Search for the cell housing the specified text and yield its [X, Y] center coordinate. 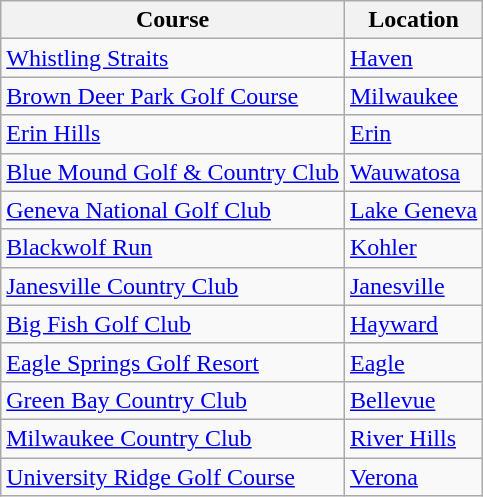
Haven [413, 58]
Green Bay Country Club [173, 400]
Course [173, 20]
Erin Hills [173, 134]
River Hills [413, 438]
Eagle [413, 362]
Verona [413, 477]
Lake Geneva [413, 210]
Whistling Straits [173, 58]
Blackwolf Run [173, 248]
Eagle Springs Golf Resort [173, 362]
Location [413, 20]
Kohler [413, 248]
Bellevue [413, 400]
Milwaukee Country Club [173, 438]
Janesville [413, 286]
University Ridge Golf Course [173, 477]
Brown Deer Park Golf Course [173, 96]
Blue Mound Golf & Country Club [173, 172]
Milwaukee [413, 96]
Erin [413, 134]
Big Fish Golf Club [173, 324]
Wauwatosa [413, 172]
Hayward [413, 324]
Janesville Country Club [173, 286]
Geneva National Golf Club [173, 210]
